From the cell containing the given text, extract its center point as [x, y] coordinate. 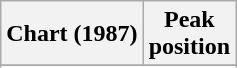
Peakposition [189, 34]
Chart (1987) [72, 34]
